Find where the given text appears and provide that cell's center as [x, y] coordinate. 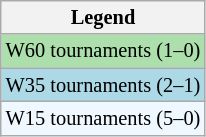
W35 tournaments (2–1) [103, 85]
W15 tournaments (5–0) [103, 118]
Legend [103, 17]
W60 tournaments (1–0) [103, 51]
